Extract the [X, Y] coordinate from the center of the cell holding the provided text.  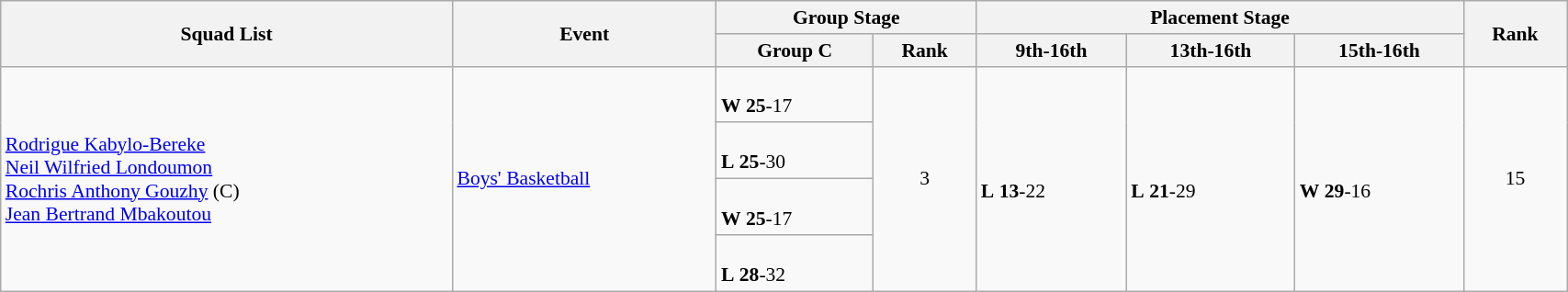
Event [584, 33]
Group C [795, 51]
15 [1515, 178]
L 21-29 [1211, 178]
L 25-30 [795, 151]
L 28-32 [795, 263]
L 13-22 [1051, 178]
9th-16th [1051, 51]
Rodrigue Kabylo-BerekeNeil Wilfried LondoumonRochris Anthony Gouzhy (C)Jean Bertrand Mbakoutou [227, 178]
Placement Stage [1220, 17]
Boys' Basketball [584, 178]
13th-16th [1211, 51]
Group Stage [847, 17]
W 29-16 [1380, 178]
15th-16th [1380, 51]
3 [924, 178]
Squad List [227, 33]
